Scan for the cell matching the given text and deliver its [X, Y] coordinate at center. 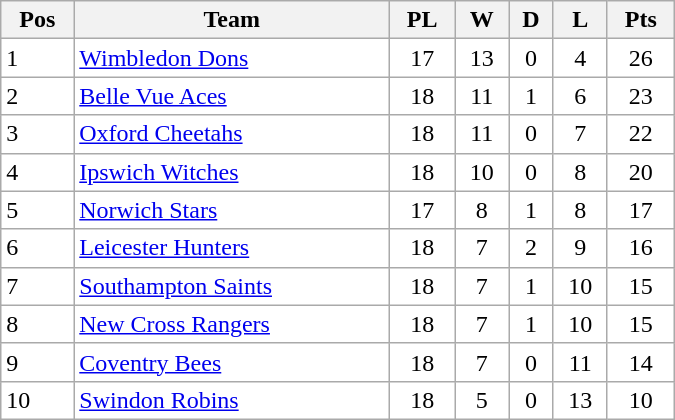
W [482, 20]
22 [640, 134]
16 [640, 248]
Wimbledon Dons [232, 58]
Norwich Stars [232, 210]
D [531, 20]
23 [640, 96]
New Cross Rangers [232, 324]
Ipswich Witches [232, 172]
L [580, 20]
Swindon Robins [232, 400]
Belle Vue Aces [232, 96]
26 [640, 58]
Leicester Hunters [232, 248]
14 [640, 362]
Pos [38, 20]
Oxford Cheetahs [232, 134]
Team [232, 20]
Coventry Bees [232, 362]
PL [422, 20]
Pts [640, 20]
20 [640, 172]
3 [38, 134]
Southampton Saints [232, 286]
